Provide the (X, Y) coordinate of the cell's center where the given text is located.  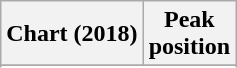
Peakposition (189, 34)
Chart (2018) (72, 34)
